For the text-containing cell, return its midpoint in [X, Y] coordinate format. 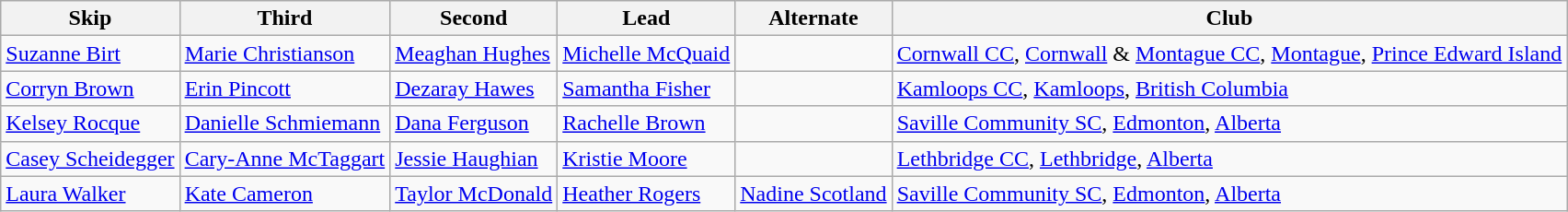
Dana Ferguson [474, 124]
Laura Walker [90, 194]
Heather Rogers [646, 194]
Lead [646, 18]
Cornwall CC, Cornwall & Montague CC, Montague, Prince Edward Island [1229, 53]
Kate Cameron [285, 194]
Jessie Haughian [474, 159]
Kelsey Rocque [90, 124]
Samantha Fisher [646, 88]
Nadine Scotland [813, 194]
Second [474, 18]
Suzanne Birt [90, 53]
Kristie Moore [646, 159]
Marie Christianson [285, 53]
Skip [90, 18]
Casey Scheidegger [90, 159]
Corryn Brown [90, 88]
Danielle Schmiemann [285, 124]
Cary-Anne McTaggart [285, 159]
Taylor McDonald [474, 194]
Alternate [813, 18]
Third [285, 18]
Michelle McQuaid [646, 53]
Lethbridge CC, Lethbridge, Alberta [1229, 159]
Dezaray Hawes [474, 88]
Meaghan Hughes [474, 53]
Kamloops CC, Kamloops, British Columbia [1229, 88]
Club [1229, 18]
Rachelle Brown [646, 124]
Erin Pincott [285, 88]
